Return the [X, Y] coordinate for the center point of the cell that contains the specified text.  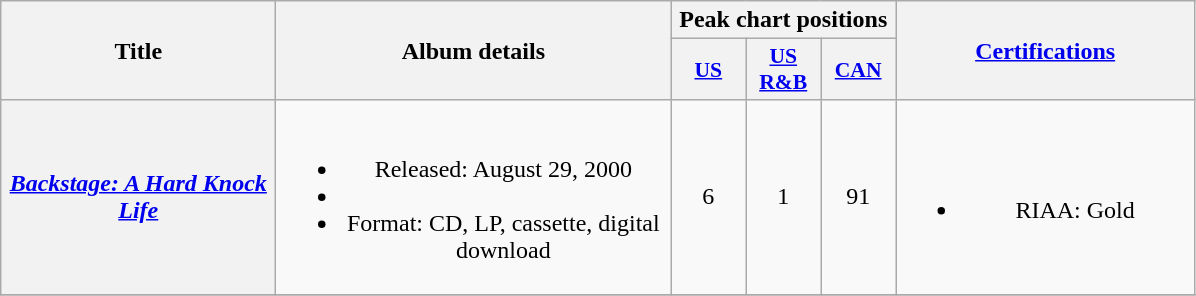
Album details [474, 50]
Certifications [1046, 50]
1 [784, 197]
RIAA: Gold [1046, 197]
Title [138, 50]
Released: August 29, 2000Format: CD, LP, cassette, digital download [474, 197]
US R&B [784, 70]
US [708, 70]
Peak chart positions [784, 20]
91 [858, 197]
6 [708, 197]
Backstage: A Hard Knock Life [138, 197]
CAN [858, 70]
